Identify which cell holds the provided text, then report its [X, Y] central coordinate. 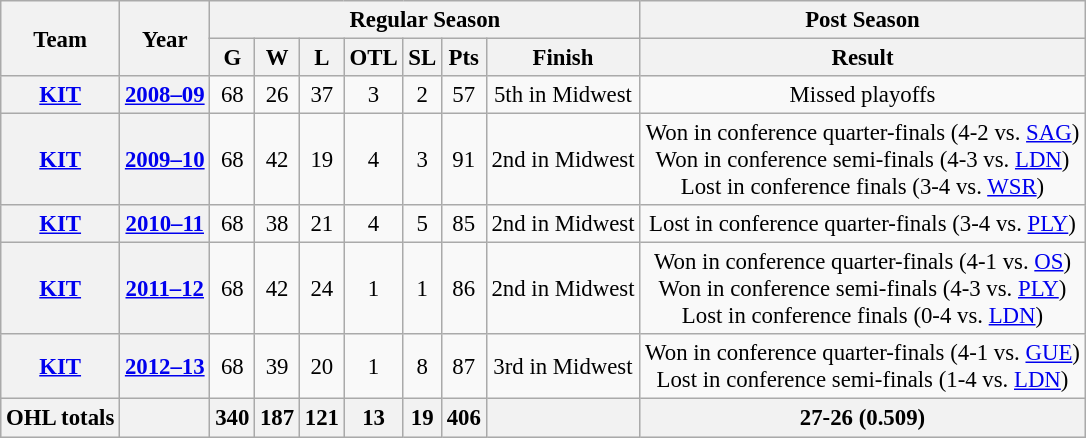
L [322, 58]
SL [422, 58]
Won in conference quarter-finals (4-2 vs. SAG) Won in conference semi-finals (4-3 vs. LDN) Lost in conference finals (3-4 vs. WSR) [862, 160]
Won in conference quarter-finals (4-1 vs. OS) Won in conference semi-finals (4-3 vs. PLY) Lost in conference finals (0-4 vs. LDN) [862, 289]
Post Season [862, 20]
39 [278, 366]
Lost in conference quarter-finals (3-4 vs. PLY) [862, 224]
37 [322, 95]
2009–10 [165, 160]
340 [232, 418]
2010–11 [165, 224]
13 [374, 418]
20 [322, 366]
38 [278, 224]
2 [422, 95]
2012–13 [165, 366]
W [278, 58]
187 [278, 418]
5th in Midwest [563, 95]
87 [464, 366]
5 [422, 224]
OHL totals [60, 418]
86 [464, 289]
Year [165, 38]
2008–09 [165, 95]
Pts [464, 58]
Result [862, 58]
406 [464, 418]
26 [278, 95]
21 [322, 224]
Finish [563, 58]
2011–12 [165, 289]
OTL [374, 58]
24 [322, 289]
Team [60, 38]
27-26 (0.509) [862, 418]
3rd in Midwest [563, 366]
Regular Season [425, 20]
121 [322, 418]
Won in conference quarter-finals (4-1 vs. GUE) Lost in conference semi-finals (1-4 vs. LDN) [862, 366]
85 [464, 224]
Missed playoffs [862, 95]
G [232, 58]
91 [464, 160]
57 [464, 95]
8 [422, 366]
